Capture the cell that displays the provided text and extract its (X, Y) central coordinate. 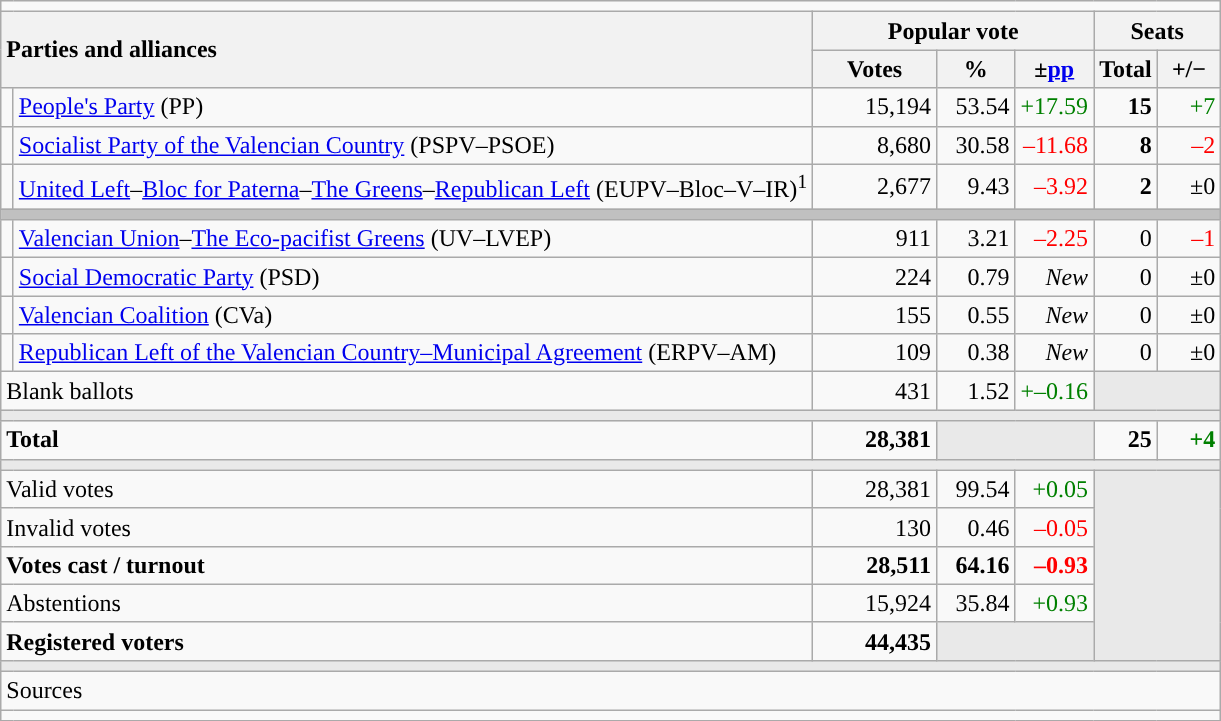
+/− (1189, 69)
25 (1126, 440)
64.16 (976, 565)
–11.68 (1054, 145)
United Left–Bloc for Paterna–The Greens–Republican Left (EUPV–Bloc–V–IR)1 (413, 186)
15,194 (875, 107)
8 (1126, 145)
2 (1126, 186)
Valid votes (407, 489)
99.54 (976, 489)
109 (875, 353)
9.43 (976, 186)
Valencian Coalition (CVa) (413, 315)
15 (1126, 107)
Seats (1158, 31)
911 (875, 239)
Republican Left of the Valencian Country–Municipal Agreement (ERPV–AM) (413, 353)
–1 (1189, 239)
+–0.16 (1054, 391)
2,677 (875, 186)
Socialist Party of the Valencian Country (PSPV–PSOE) (413, 145)
+4 (1189, 440)
Social Democratic Party (PSD) (413, 277)
Parties and alliances (407, 50)
28,511 (875, 565)
0.38 (976, 353)
–0.05 (1054, 527)
Votes (875, 69)
% (976, 69)
+0.93 (1054, 603)
+0.05 (1054, 489)
–0.93 (1054, 565)
30.58 (976, 145)
+17.59 (1054, 107)
0.46 (976, 527)
130 (875, 527)
8,680 (875, 145)
224 (875, 277)
1.52 (976, 391)
3.21 (976, 239)
Valencian Union–The Eco-pacifist Greens (UV–LVEP) (413, 239)
44,435 (875, 641)
People's Party (PP) (413, 107)
Invalid votes (407, 527)
Abstentions (407, 603)
15,924 (875, 603)
Votes cast / turnout (407, 565)
+7 (1189, 107)
Registered voters (407, 641)
–2.25 (1054, 239)
155 (875, 315)
53.54 (976, 107)
Sources (611, 691)
–2 (1189, 145)
35.84 (976, 603)
±pp (1054, 69)
0.79 (976, 277)
Blank ballots (407, 391)
Popular vote (954, 31)
0.55 (976, 315)
431 (875, 391)
–3.92 (1054, 186)
